Determine the [X, Y] coordinate at the center of the cell enclosing the given text.  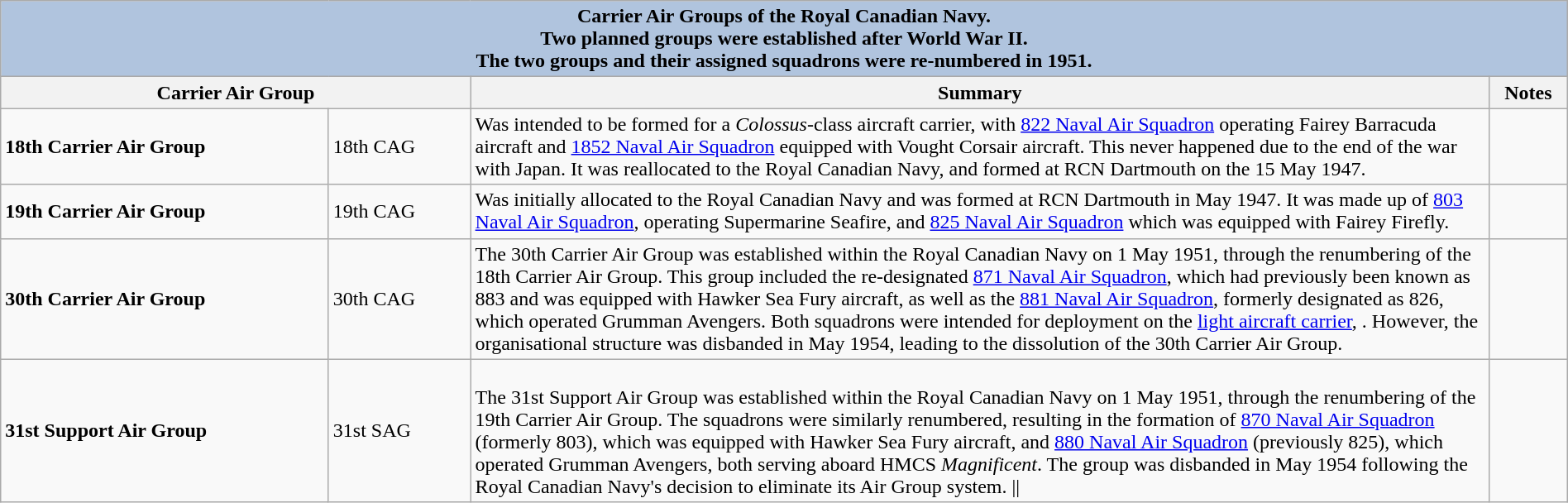
19th Carrier Air Group [165, 212]
Notes [1528, 93]
30th Carrier Air Group [165, 299]
31st SAG [399, 430]
30th CAG [399, 299]
18th CAG [399, 146]
31st Support Air Group [165, 430]
18th Carrier Air Group [165, 146]
Carrier Air Group [236, 93]
Summary [979, 93]
19th CAG [399, 212]
